Find where the given text appears and provide that cell's center as [x, y] coordinate. 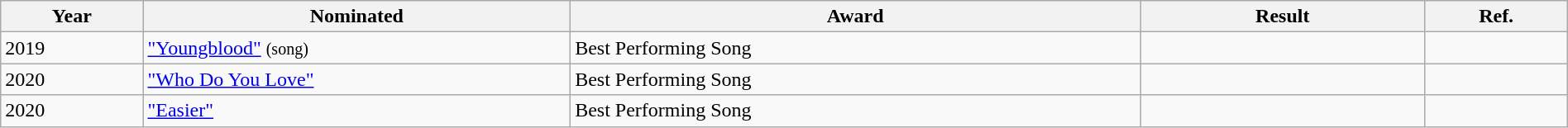
"Easier" [357, 111]
Ref. [1496, 17]
Nominated [357, 17]
2019 [72, 48]
"Who Do You Love" [357, 79]
"Youngblood" (song) [357, 48]
Result [1283, 17]
Year [72, 17]
Award [855, 17]
